Provide the (x, y) coordinate of the cell's center where the given text is located.  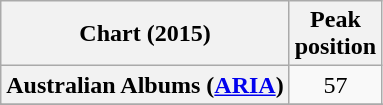
Peakposition (335, 34)
Chart (2015) (145, 34)
Australian Albums (ARIA) (145, 85)
57 (335, 85)
